Return (X, Y) of the center of cell containing provided text 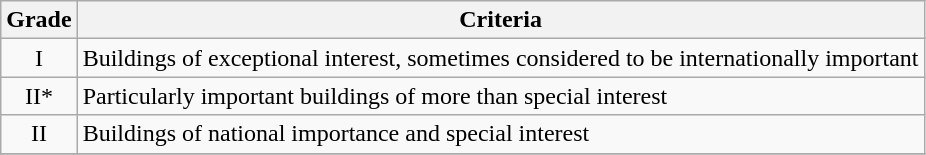
Particularly important buildings of more than special interest (500, 96)
Grade (39, 20)
Criteria (500, 20)
Buildings of national importance and special interest (500, 134)
Buildings of exceptional interest, sometimes considered to be internationally important (500, 58)
II (39, 134)
I (39, 58)
II* (39, 96)
